Provide the (X, Y) coordinate of the cell's center where the given text is located.  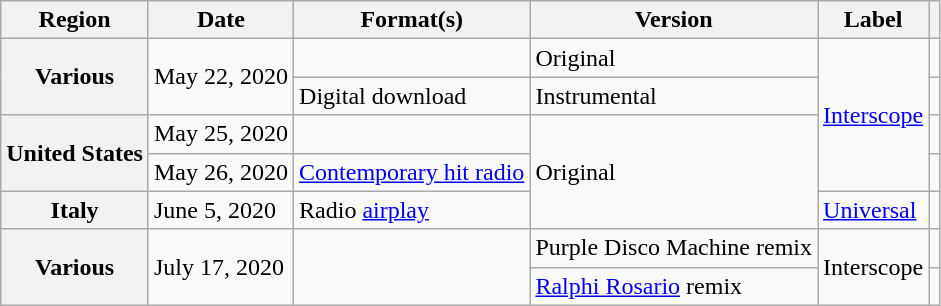
Ralphi Rosario remix (674, 286)
May 22, 2020 (220, 77)
May 25, 2020 (220, 134)
July 17, 2020 (220, 267)
June 5, 2020 (220, 210)
Region (75, 20)
United States (75, 153)
Italy (75, 210)
Contemporary hit radio (412, 172)
Universal (874, 210)
Purple Disco Machine remix (674, 248)
Instrumental (674, 96)
Label (874, 20)
May 26, 2020 (220, 172)
Radio airplay (412, 210)
Date (220, 20)
Version (674, 20)
Format(s) (412, 20)
Digital download (412, 96)
